Locate the cell with the specified text and output its (x, y) center coordinate. 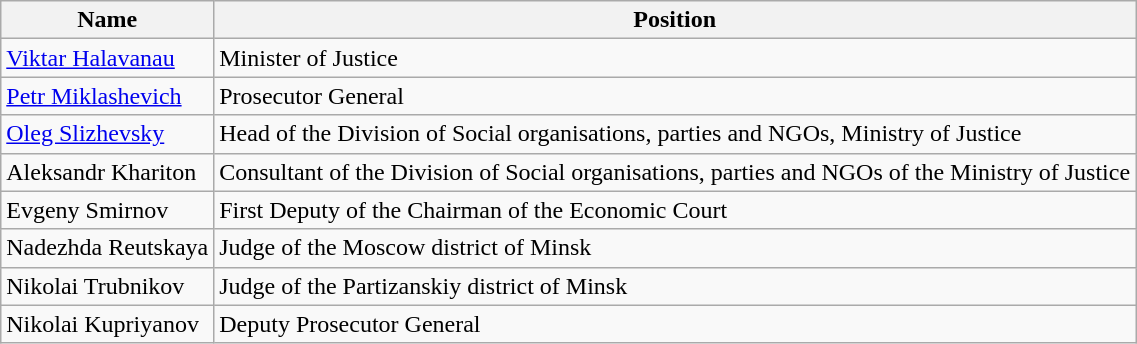
Evgeny Smirnov (108, 210)
Name (108, 20)
Judge of the Moscow district of Minsk (675, 248)
Aleksandr Khariton (108, 172)
Deputy Prosecutor General (675, 324)
Nikolai Kupriyanov (108, 324)
Viktar Halavanau (108, 58)
Nikolai Trubnikov (108, 286)
Petr Miklashevich (108, 96)
Position (675, 20)
Consultant of the Division of Social organisations, parties and NGOs of the Ministry of Justice (675, 172)
Minister of Justice (675, 58)
Oleg Slizhevsky (108, 134)
Prosecutor General (675, 96)
Judge of the Partizanskiy district of Minsk (675, 286)
Nadezhda Reutskaya (108, 248)
First Deputy of the Chairman of the Economic Court (675, 210)
Head of the Division of Social organisations, parties and NGOs, Ministry of Justice (675, 134)
